Identify which cell holds the provided text, then report its [x, y] central coordinate. 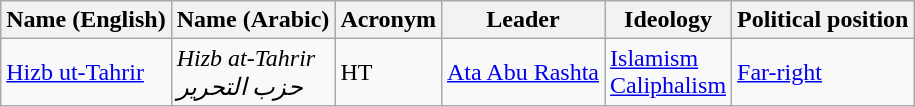
IslamismCaliphalism [668, 72]
Hizb ut-Tahrir [86, 72]
Ata Abu Rashta [522, 72]
Far-right [823, 72]
Name (Arabic) [253, 20]
HT [388, 72]
Name (English) [86, 20]
Hizb at-Tahrirحزب التحرير [253, 72]
Leader [522, 20]
Ideology [668, 20]
Acronym [388, 20]
Political position [823, 20]
